Determine the (X, Y) coordinate at the center of the cell enclosing the given text.  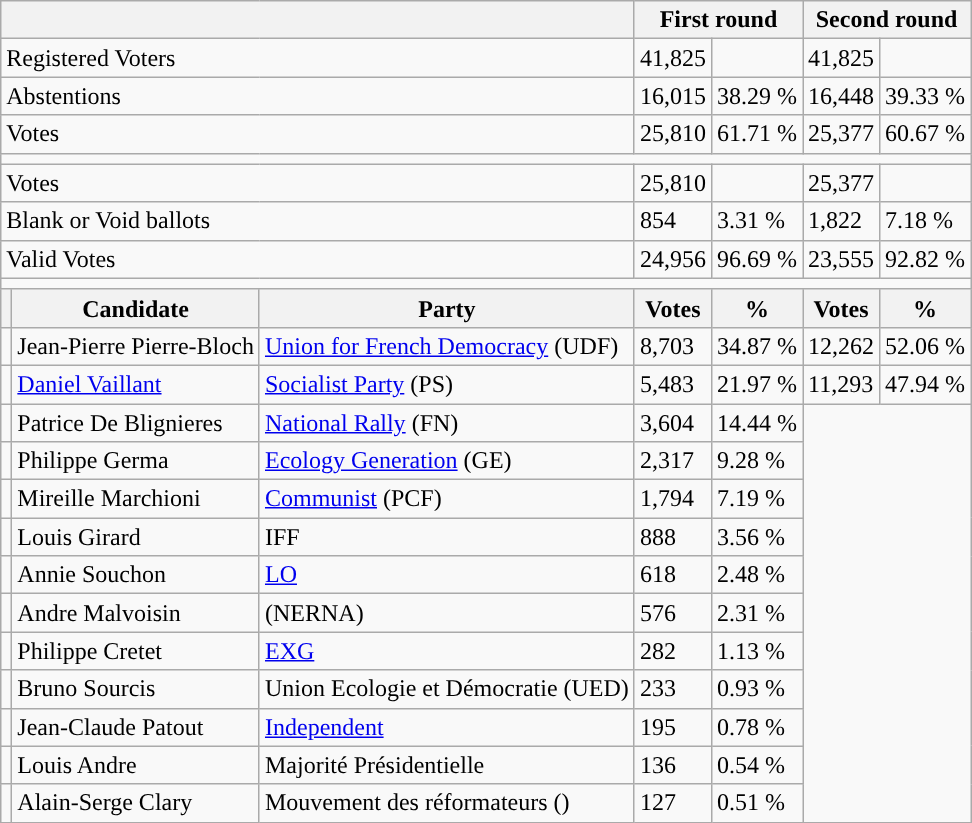
52.06 % (926, 346)
Andre Malvoisin (136, 613)
EXG (446, 651)
Socialist Party (PS) (446, 384)
2,317 (672, 461)
136 (672, 765)
618 (672, 575)
2.48 % (756, 575)
Daniel Vaillant (136, 384)
21.97 % (756, 384)
3.56 % (756, 537)
3,604 (672, 423)
Ecology Generation (GE) (446, 461)
National Rally (FN) (446, 423)
38.29 % (756, 96)
0.54 % (756, 765)
14.44 % (756, 423)
888 (672, 537)
24,956 (672, 259)
Mireille Marchioni (136, 499)
Mouvement des réformateurs () (446, 803)
Jean-Claude Patout (136, 727)
Union Ecologie et Démocratie (UED) (446, 689)
7.19 % (756, 499)
5,483 (672, 384)
92.82 % (926, 259)
16,448 (840, 96)
Louis Andre (136, 765)
Majorité Présidentielle (446, 765)
Independent (446, 727)
Annie Souchon (136, 575)
1,794 (672, 499)
Philippe Cretet (136, 651)
Alain-Serge Clary (136, 803)
Second round (886, 20)
12,262 (840, 346)
Union for French Democracy (UDF) (446, 346)
Jean-Pierre Pierre-Bloch (136, 346)
Patrice De Blignieres (136, 423)
61.71 % (756, 134)
1,822 (840, 221)
8,703 (672, 346)
854 (672, 221)
0.78 % (756, 727)
7.18 % (926, 221)
11,293 (840, 384)
Abstentions (318, 96)
47.94 % (926, 384)
Communist (PCF) (446, 499)
16,015 (672, 96)
127 (672, 803)
Blank or Void ballots (318, 221)
2.31 % (756, 613)
282 (672, 651)
IFF (446, 537)
576 (672, 613)
60.67 % (926, 134)
Bruno Sourcis (136, 689)
1.13 % (756, 651)
Registered Voters (318, 58)
0.51 % (756, 803)
LO (446, 575)
195 (672, 727)
0.93 % (756, 689)
First round (718, 20)
3.31 % (756, 221)
Party (446, 308)
(NERNA) (446, 613)
34.87 % (756, 346)
39.33 % (926, 96)
Philippe Germa (136, 461)
Valid Votes (318, 259)
23,555 (840, 259)
Louis Girard (136, 537)
9.28 % (756, 461)
Candidate (136, 308)
233 (672, 689)
96.69 % (756, 259)
